For the text-containing cell, return its midpoint in [x, y] coordinate format. 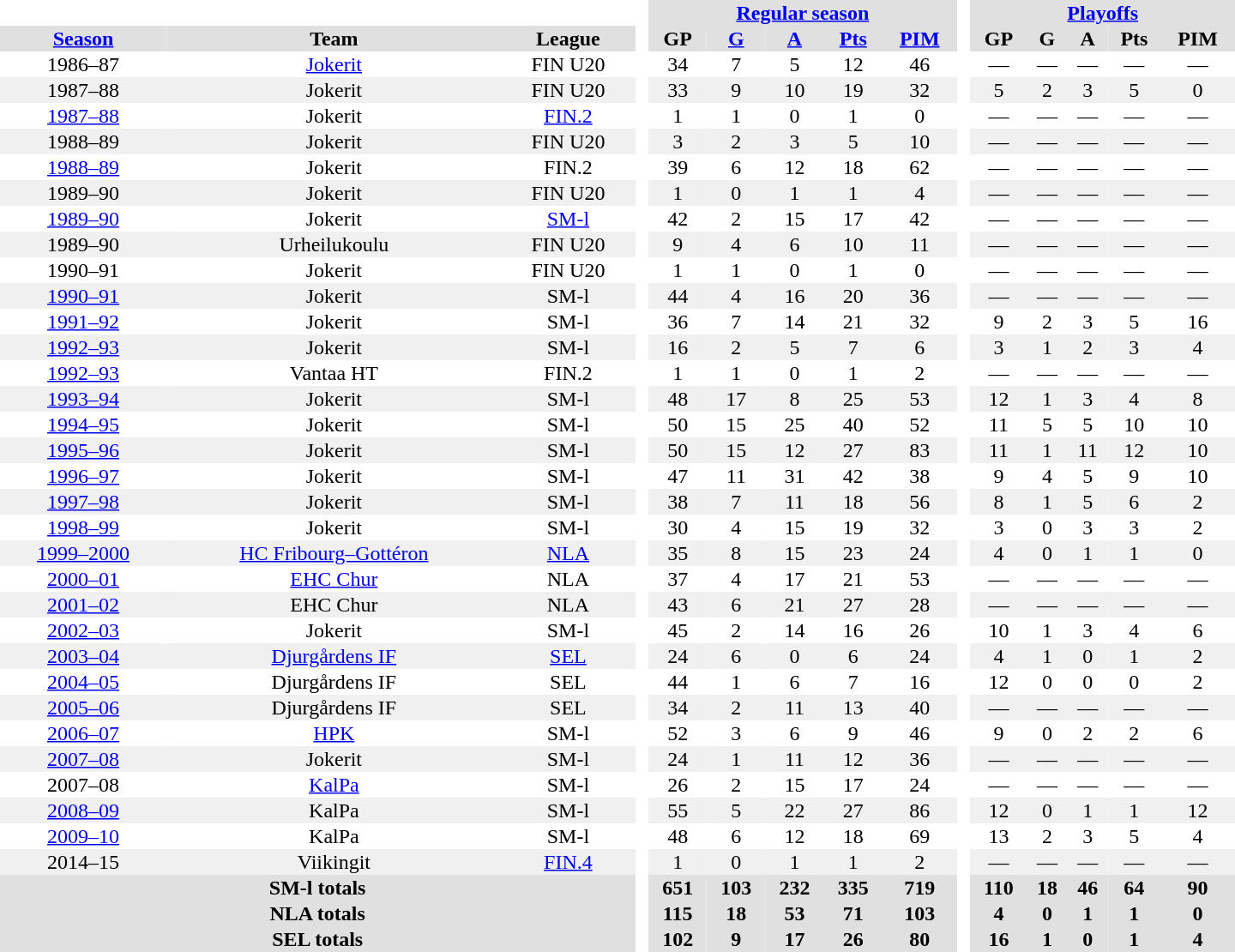
NLA totals [317, 913]
League [569, 39]
1986–87 [83, 64]
47 [678, 476]
86 [919, 810]
20 [853, 296]
2005–06 [83, 708]
2008–09 [83, 810]
HPK [334, 733]
2014–15 [83, 862]
Playoffs [1103, 13]
2003–04 [83, 656]
62 [919, 167]
1999–2000 [83, 553]
35 [678, 553]
69 [919, 836]
43 [678, 605]
39 [678, 167]
2002–03 [83, 630]
45 [678, 630]
83 [919, 450]
102 [678, 939]
55 [678, 810]
28 [919, 605]
335 [853, 888]
37 [678, 579]
33 [678, 90]
22 [794, 810]
2006–07 [83, 733]
Urheilukoulu [334, 244]
2000–01 [83, 579]
80 [919, 939]
Regular season [803, 13]
SEL totals [317, 939]
90 [1197, 888]
56 [919, 502]
Season [83, 39]
30 [678, 527]
719 [919, 888]
HC Fribourg–Gottéron [334, 553]
232 [794, 888]
64 [1134, 888]
1994–95 [83, 425]
1998–99 [83, 527]
Team [334, 39]
2004–05 [83, 682]
FIN.4 [569, 862]
110 [998, 888]
651 [678, 888]
115 [678, 913]
1993–94 [83, 399]
71 [853, 913]
2009–10 [83, 836]
23 [853, 553]
SM-l totals [317, 888]
Vantaa HT [334, 373]
2001–02 [83, 605]
1995–96 [83, 450]
1996–97 [83, 476]
Viikingit [334, 862]
1991–92 [83, 322]
1997–98 [83, 502]
31 [794, 476]
